For the text-containing cell, return its midpoint in [X, Y] coordinate format. 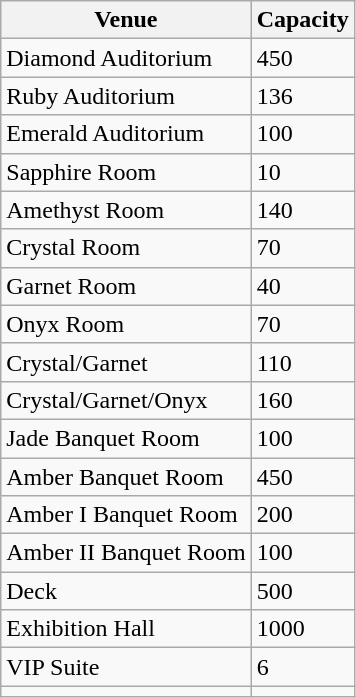
Garnet Room [126, 286]
160 [302, 400]
VIP Suite [126, 667]
Amber I Banquet Room [126, 515]
Emerald Auditorium [126, 134]
Deck [126, 591]
Onyx Room [126, 324]
Venue [126, 20]
Sapphire Room [126, 172]
40 [302, 286]
136 [302, 96]
Amethyst Room [126, 210]
10 [302, 172]
Crystal/Garnet [126, 362]
500 [302, 591]
Jade Banquet Room [126, 438]
Diamond Auditorium [126, 58]
200 [302, 515]
Amber Banquet Room [126, 477]
Ruby Auditorium [126, 96]
110 [302, 362]
1000 [302, 629]
6 [302, 667]
Crystal/Garnet/Onyx [126, 400]
140 [302, 210]
Crystal Room [126, 248]
Exhibition Hall [126, 629]
Amber II Banquet Room [126, 553]
Capacity [302, 20]
